Pinpoint the cell where the given text exists, returning its [X, Y] midpoint coordinate. 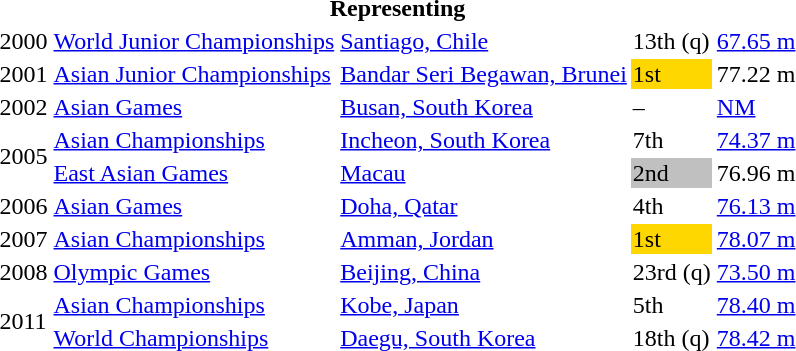
Olympic Games [194, 272]
– [672, 107]
Bandar Seri Begawan, Brunei [484, 74]
2nd [672, 173]
4th [672, 206]
Santiago, Chile [484, 41]
23rd (q) [672, 272]
World Junior Championships [194, 41]
13th (q) [672, 41]
Asian Junior Championships [194, 74]
Beijing, China [484, 272]
7th [672, 140]
East Asian Games [194, 173]
Kobe, Japan [484, 305]
Doha, Qatar [484, 206]
Macau [484, 173]
Incheon, South Korea [484, 140]
Busan, South Korea [484, 107]
5th [672, 305]
Amman, Jordan [484, 239]
